Determine the [X, Y] coordinate at the center of the cell enclosing the given text.  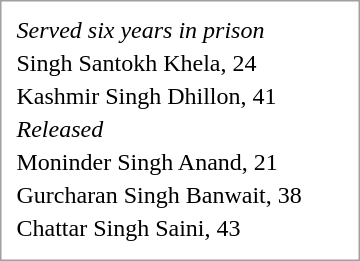
Singh Santokh Khela, 24 [180, 63]
Moninder Singh Anand, 21 [180, 162]
Gurcharan Singh Banwait, 38 [180, 195]
Kashmir Singh Dhillon, 41 [180, 96]
Released [180, 129]
Chattar Singh Saini, 43 [180, 228]
Served six years in prison [180, 30]
